Find where the given text appears and provide that cell's center as (x, y) coordinate. 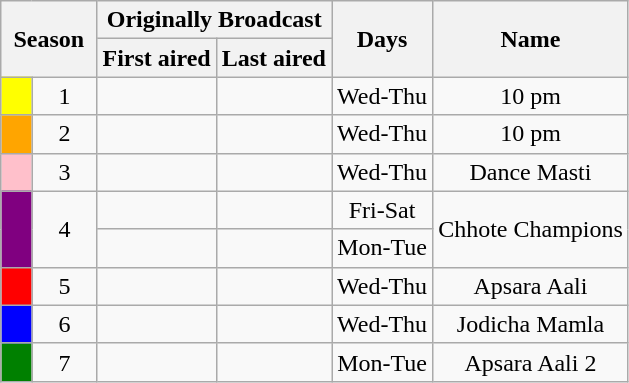
First aired (156, 58)
Chhote Champions (531, 229)
Days (382, 39)
Apsara Aali (531, 286)
4 (64, 229)
6 (64, 324)
Dance Masti (531, 172)
Fri-Sat (382, 210)
7 (64, 362)
2 (64, 134)
1 (64, 96)
5 (64, 286)
Last aired (274, 58)
Apsara Aali 2 (531, 362)
Jodicha Mamla (531, 324)
Originally Broadcast (214, 20)
3 (64, 172)
Name (531, 39)
Season (49, 39)
